Find where the given text appears and provide that cell's center as (x, y) coordinate. 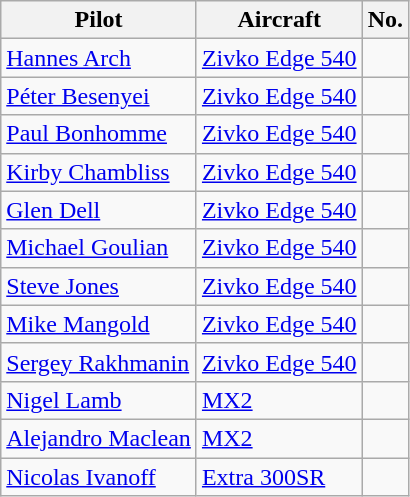
Pilot (99, 20)
Péter Besenyei (99, 96)
Kirby Chambliss (99, 172)
Mike Mangold (99, 324)
Alejandro Maclean (99, 438)
Paul Bonhomme (99, 134)
Extra 300SR (279, 477)
Michael Goulian (99, 248)
Steve Jones (99, 286)
Sergey Rakhmanin (99, 362)
Nicolas Ivanoff (99, 477)
Aircraft (279, 20)
No. (385, 20)
Nigel Lamb (99, 400)
Glen Dell (99, 210)
Hannes Arch (99, 58)
